Provide the [X, Y] coordinate of the cell's center where the given text is located.  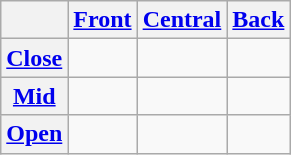
Back [258, 20]
Open [34, 134]
Central [182, 20]
Close [34, 58]
Front [102, 20]
Mid [34, 96]
